Return [x, y] of the center of cell containing provided text 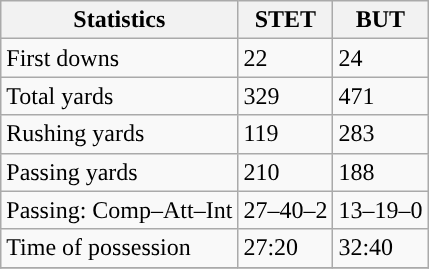
Total yards [120, 96]
Passing: Comp–Att–Int [120, 210]
22 [286, 58]
210 [286, 172]
471 [380, 96]
First downs [120, 58]
13–19–0 [380, 210]
188 [380, 172]
119 [286, 134]
BUT [380, 20]
Passing yards [120, 172]
24 [380, 58]
283 [380, 134]
STET [286, 20]
Time of possession [120, 248]
329 [286, 96]
Statistics [120, 20]
27–40–2 [286, 210]
32:40 [380, 248]
27:20 [286, 248]
Rushing yards [120, 134]
